Provide the (x, y) coordinate of the cell's center where the given text is located.  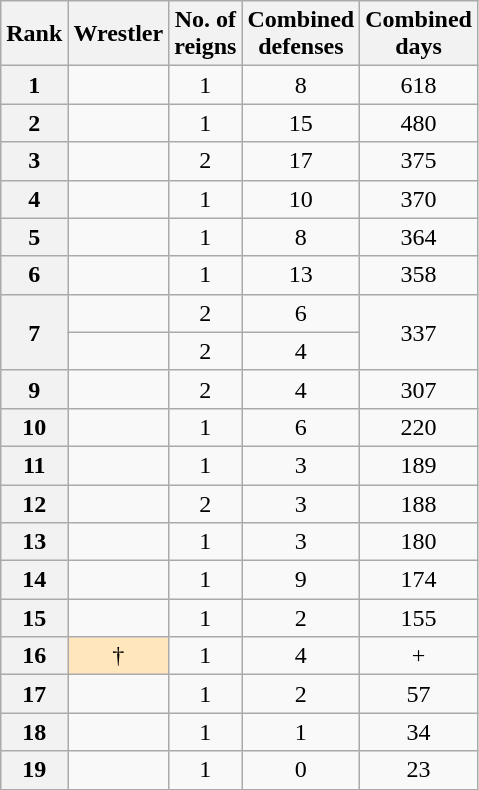
Rank (34, 34)
307 (419, 389)
375 (419, 161)
5 (34, 237)
358 (419, 275)
12 (34, 503)
174 (419, 580)
180 (419, 542)
370 (419, 199)
Combineddays (419, 34)
18 (34, 732)
337 (419, 332)
Combineddefenses (301, 34)
0 (301, 770)
Wrestler (118, 34)
14 (34, 580)
57 (419, 694)
155 (419, 618)
19 (34, 770)
No. ofreigns (206, 34)
220 (419, 427)
† (118, 656)
364 (419, 237)
11 (34, 465)
16 (34, 656)
34 (419, 732)
7 (34, 332)
188 (419, 503)
+ (419, 656)
480 (419, 123)
23 (419, 770)
618 (419, 85)
189 (419, 465)
